Pinpoint the cell where the given text exists, returning its (X, Y) midpoint coordinate. 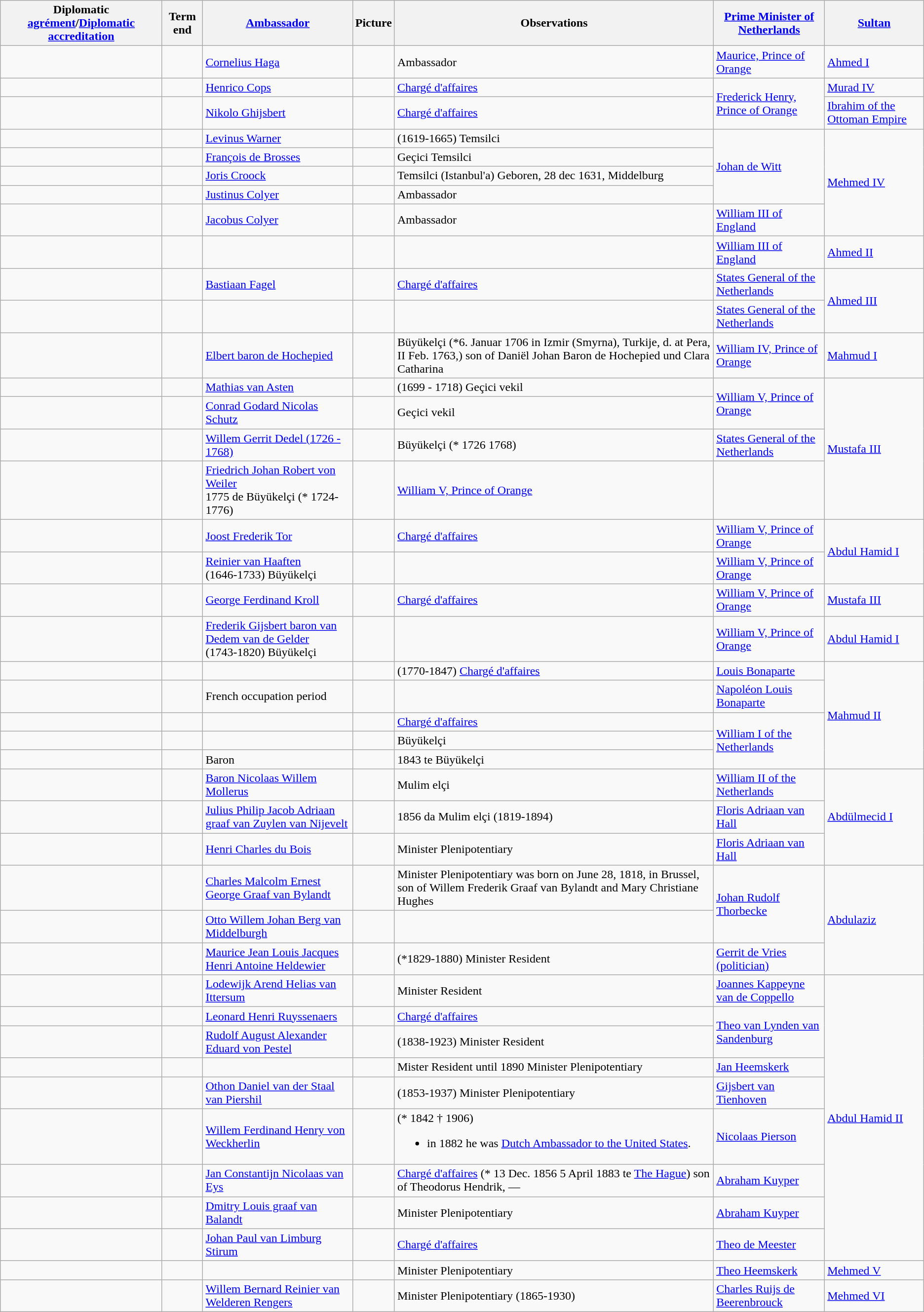
Maurice, Prince of Orange (769, 62)
(1770-1847) Chargé d'affaires (554, 671)
Johan Paul van Limburg Stirum (277, 1245)
Frederick Henry, Prince of Orange (769, 104)
Jacobus Colyer (277, 220)
French occupation period (277, 696)
Henri Charles du Bois (277, 849)
(1853-1937) Minister Plenipotentiary (554, 1093)
Theo Heemskerk (769, 1270)
Prime Minister of Netherlands (769, 23)
George Ferdinand Kroll (277, 600)
Sultan (875, 23)
Leonard Henri Ruyssenaers (277, 1016)
Joannes Kappeyne van de Coppello (769, 991)
Geçici vekil (554, 413)
Otto Willem Johan Berg van Middelburgh (277, 927)
Theo van Lynden van Sandenburg (769, 1033)
Mulim elçi (554, 785)
Willem Ferdinand Henry von Weckherlin (277, 1136)
Charles Malcolm Ernest George Graaf van Bylandt (277, 888)
Charles Ruijs de Beerenbrouck (769, 1295)
Mathias van Asten (277, 387)
Picture (373, 23)
Mahmud II (875, 715)
Cornelius Haga (277, 62)
Levinus Warner (277, 138)
Louis Bonaparte (769, 671)
(*1829-1880) Minister Resident (554, 959)
Willem Bernard Reinier van Welderen Rengers (277, 1295)
Jan Heemskerk (769, 1067)
Mehmed IV (875, 183)
Minister Plenipotentiary (1865-1930) (554, 1295)
Joris Croock (277, 176)
Gijsbert van Tienhoven (769, 1093)
Justinus Colyer (277, 194)
Temsilci (Istanbul'a) Geboren, 28 dec 1631, Middelburg (554, 176)
Abdülmecid I (875, 816)
Dmitry Louis graaf van Balandt (277, 1212)
Joost Frederik Tor (277, 536)
(1619-1665) Temsilci (554, 138)
Jan Constantijn Nicolaas van Eys (277, 1181)
Reinier van Haaften(1646-1733) Büyükelçi (277, 568)
Gerrit de Vries (politician) (769, 959)
Mehmed VI (875, 1295)
Willem Gerrit Dedel (1726 - 1768) (277, 445)
Murad IV (875, 87)
Johan Rudolf Thorbecke (769, 904)
Othon Daniel van der Staal van Piershil (277, 1093)
Ahmed III (875, 300)
Nicolaas Pierson (769, 1136)
Lodewijk Arend Helias van Ittersum (277, 991)
Mahmud I (875, 355)
Minister Resident (554, 991)
William IV, Prince of Orange (769, 355)
(1838-1923) Minister Resident (554, 1042)
Frederik Gijsbert baron van Dedem van de Gelder(1743-1820) Büyükelçi (277, 639)
Julius Philip Jacob Adriaan graaf van Zuylen van Nijevelt (277, 816)
Abdul Hamid II (875, 1118)
Friedrich Johan Robert von Weiler1775 de Büyükelçi (* 1724-1776) (277, 491)
Maurice Jean Louis Jacques Henri Antoine Heldewier (277, 959)
Diplomatic agrément/Diplomatic accreditation (81, 23)
William II of the Netherlands (769, 785)
Observations (554, 23)
Büyükelçi (* 1726 1768) (554, 445)
(1699 - 1718) Geçici vekil (554, 387)
Mister Resident until 1890 Minister Plenipotentiary (554, 1067)
Rudolf August Alexander Eduard von Pestel (277, 1042)
Bastiaan Fagel (277, 284)
Geçici Temsilci (554, 157)
Theo de Meester (769, 1245)
François de Brosses (277, 157)
Minister Plenipotentiary was born on June 28, 1818, in Brussel, son of Willem Frederik Graaf van Bylandt and Mary Christiane Hughes (554, 888)
Mehmed V (875, 1270)
Baron (277, 759)
Ibrahim of the Ottoman Empire (875, 113)
Elbert baron de Hochepied (277, 355)
1856 da Mulim elçi (1819-1894) (554, 816)
Conrad Godard Nicolas Schutz (277, 413)
William I of the Netherlands (769, 740)
Ahmed I (875, 62)
Abdulaziz (875, 920)
Ahmed II (875, 252)
Napoléon Louis Bonaparte (769, 696)
Henrico Cops (277, 87)
Term end (183, 23)
Büyükelçi (554, 740)
(* 1842 † 1906)in 1882 he was Dutch Ambassador to the United States. (554, 1136)
Baron Nicolaas Willem Mollerus (277, 785)
Büyükelçi (*6. Januar 1706 in Izmir (Smyrna), Turkije, d. at Pera, II Feb. 1763,) son of Daniël Johan Baron de Hochepied und Clara Catharina (554, 355)
Nikolo Ghijsbert (277, 113)
Johan de Witt (769, 166)
1843 te Büyükelçi (554, 759)
Chargé d'affaires (* 13 Dec. 1856 5 April 1883 te The Hague) son of Theodorus Hendrik, — (554, 1181)
